Output the (X, Y) coordinate of the center of the cell containing the given text.  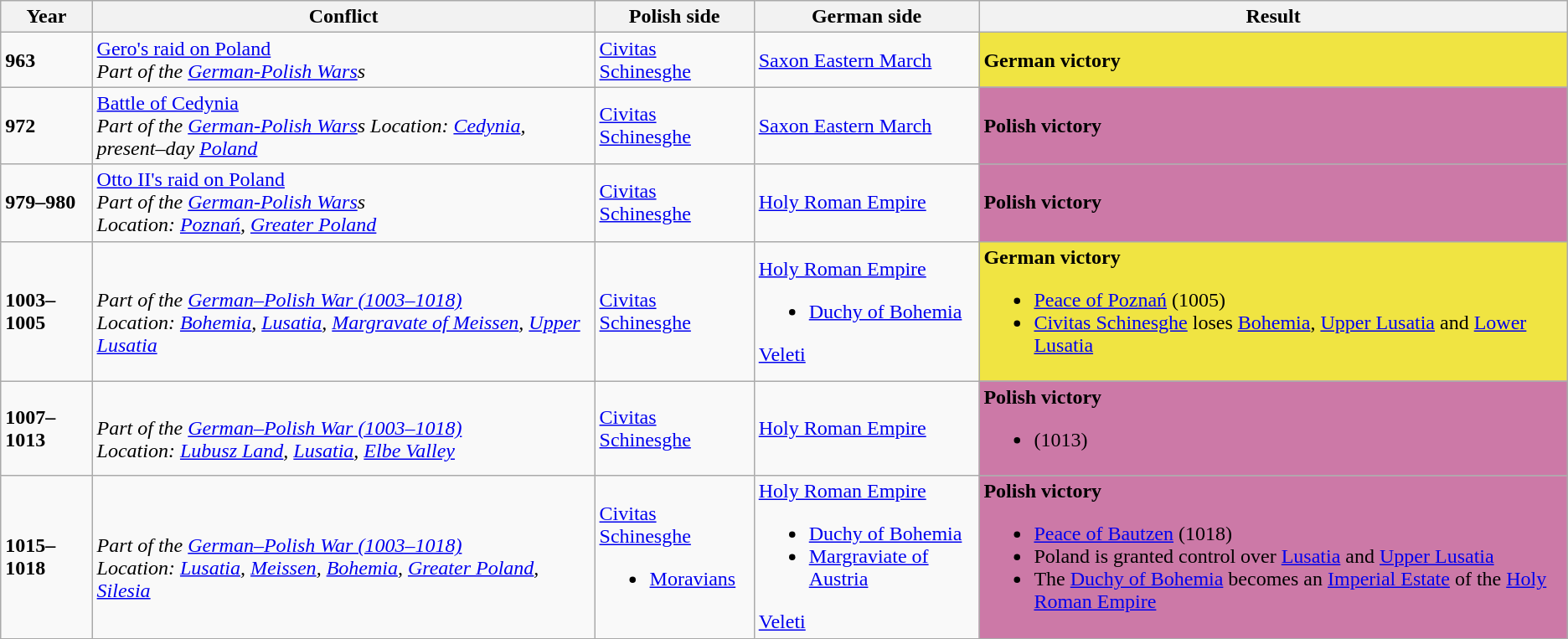
German victory (1273, 60)
Polish victory (1013) (1273, 429)
963 (47, 60)
Civitas SchinesgheMoravians (674, 557)
1007–1013 (47, 429)
979–980 (47, 203)
Year (47, 17)
1003–1005 (47, 312)
Holy Roman EmpireDuchy of BohemiaVeleti (866, 312)
German victoryPeace of Poznań (1005)Civitas Schinesghe loses Bohemia, Upper Lusatia and Lower Lusatia (1273, 312)
German side (866, 17)
Part of the German–Polish War (1003–1018)Location: Lubusz Land, Lusatia, Elbe Valley (343, 429)
Holy Roman EmpireDuchy of BohemiaMargraviate of AustriaVeleti (866, 557)
Part of the German–Polish War (1003–1018)Location: Lusatia, Meissen, Bohemia, Greater Poland, Silesia (343, 557)
Otto II's raid on PolandPart of the German-Polish WarssLocation: Poznań, Greater Poland (343, 203)
972 (47, 126)
Polish side (674, 17)
Gero's raid on PolandPart of the German-Polish Warss (343, 60)
Result (1273, 17)
Battle of CedyniaPart of the German-Polish Warss Location: Cedynia, present–day Poland (343, 126)
1015–1018 (47, 557)
Part of the German–Polish War (1003–1018)Location: Bohemia, Lusatia, Margravate of Meissen, Upper Lusatia (343, 312)
Conflict (343, 17)
